Locate the cell with the specified text and output its [X, Y] center coordinate. 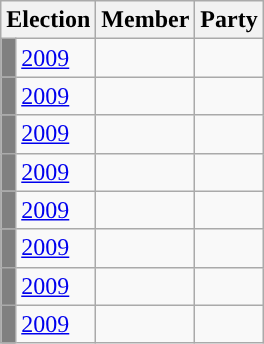
Election [48, 20]
Member [146, 20]
Party [229, 20]
